For the text-containing cell, return its midpoint in (x, y) coordinate format. 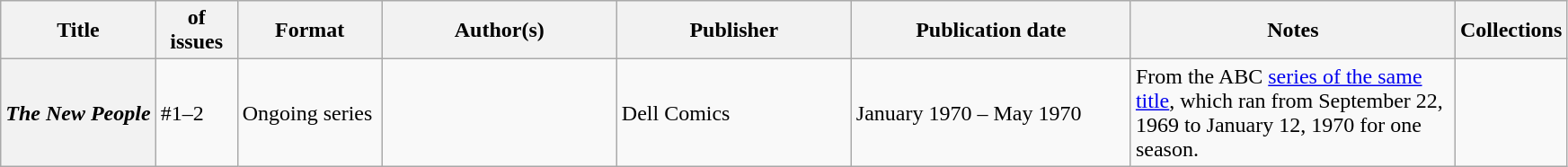
Ongoing series (309, 113)
Publication date (990, 31)
Publisher (733, 31)
Dell Comics (733, 113)
January 1970 – May 1970 (990, 113)
Notes (1292, 31)
The New People (78, 113)
Collections (1510, 31)
of issues (196, 31)
Format (309, 31)
Author(s) (500, 31)
From the ABC series of the same title, which ran from September 22, 1969 to January 12, 1970 for one season. (1292, 113)
Title (78, 31)
#1–2 (196, 113)
